Extract the (x, y) coordinate from the center of the cell holding the provided text.  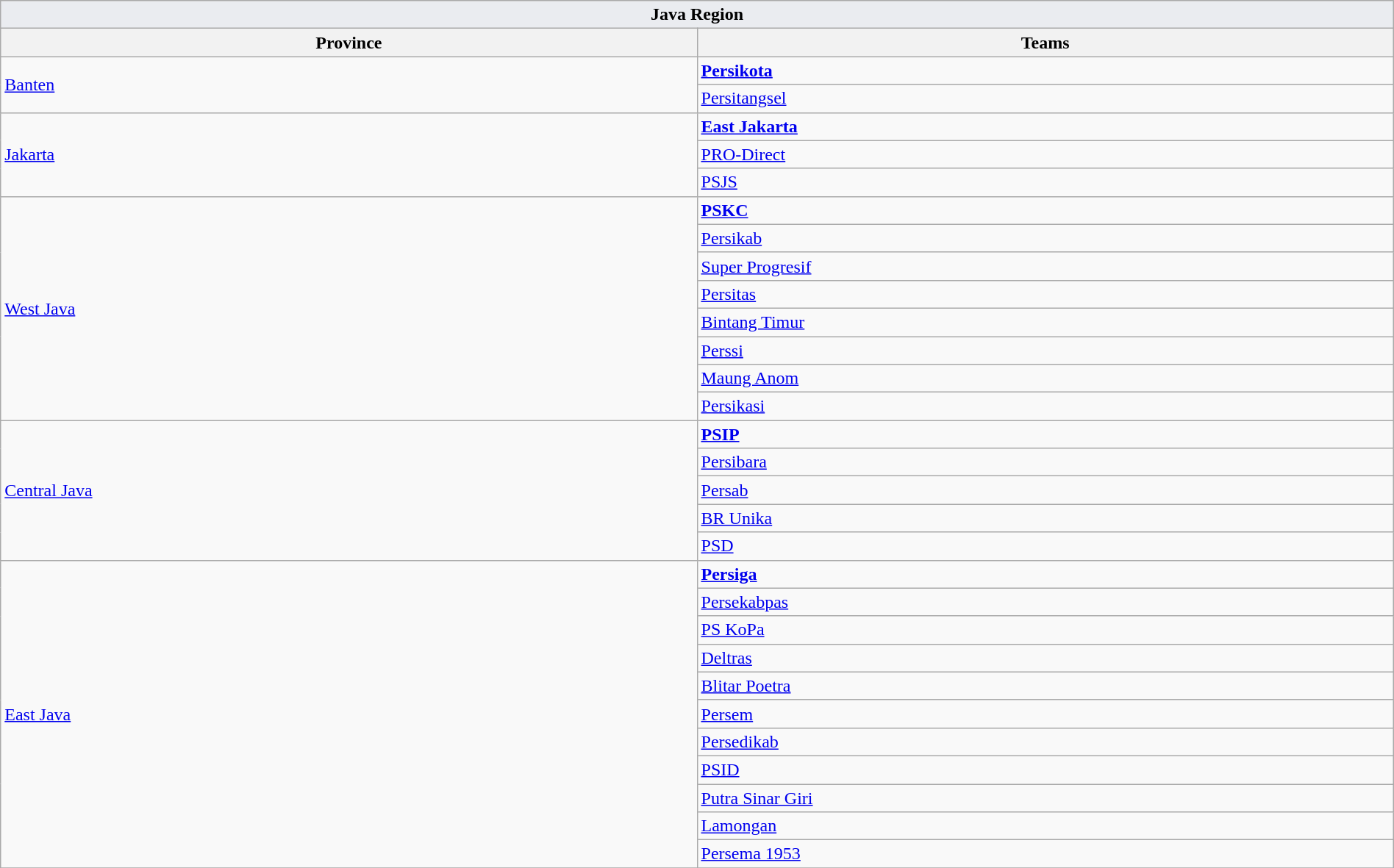
Blitar Poetra (1045, 686)
Persema 1953 (1045, 854)
PSID (1045, 770)
Persitangsel (1045, 98)
PSJS (1045, 182)
BR Unika (1045, 518)
Persekabpas (1045, 602)
Persikasi (1045, 406)
Bintang Timur (1045, 322)
East Java (348, 714)
Jakarta (348, 154)
PSIP (1045, 434)
Persedikab (1045, 742)
PRO-Direct (1045, 154)
Persibara (1045, 462)
Persab (1045, 490)
Persikota (1045, 71)
PSKC (1045, 210)
East Jakarta (1045, 126)
West Java (348, 308)
PSD (1045, 546)
Persitas (1045, 294)
Lamongan (1045, 826)
Putra Sinar Giri (1045, 797)
Persem (1045, 714)
Central Java (348, 490)
Persiga (1045, 574)
Perssi (1045, 351)
Persikab (1045, 238)
Java Region (697, 15)
Banten (348, 85)
PS KoPa (1045, 630)
Deltras (1045, 658)
Province (348, 43)
Super Progresif (1045, 266)
Teams (1045, 43)
Maung Anom (1045, 379)
